Pinpoint the cell where the given text exists, returning its (x, y) midpoint coordinate. 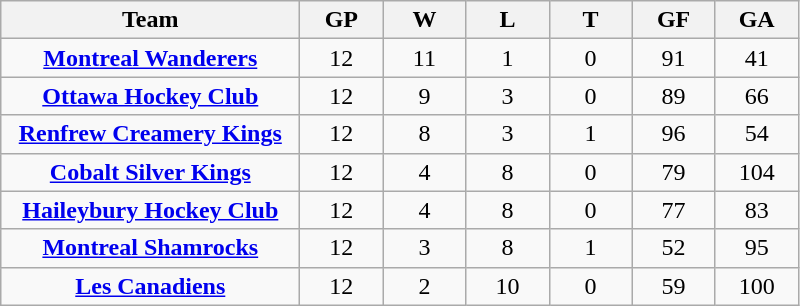
89 (674, 96)
L (508, 20)
54 (756, 134)
66 (756, 96)
GA (756, 20)
91 (674, 58)
Cobalt Silver Kings (150, 172)
59 (674, 286)
W (424, 20)
T (590, 20)
Montreal Shamrocks (150, 248)
Haileybury Hockey Club (150, 210)
79 (674, 172)
Ottawa Hockey Club (150, 96)
41 (756, 58)
Renfrew Creamery Kings (150, 134)
104 (756, 172)
GF (674, 20)
Montreal Wanderers (150, 58)
Team (150, 20)
52 (674, 248)
11 (424, 58)
95 (756, 248)
100 (756, 286)
9 (424, 96)
96 (674, 134)
83 (756, 210)
GP (342, 20)
2 (424, 286)
Les Canadiens (150, 286)
77 (674, 210)
10 (508, 286)
